Find where the given text appears and provide that cell's center as [X, Y] coordinate. 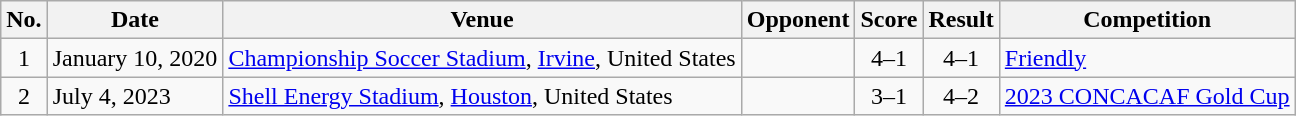
4–2 [961, 96]
Shell Energy Stadium, Houston, United States [482, 96]
2023 CONCACAF Gold Cup [1147, 96]
Date [135, 20]
Opponent [798, 20]
3–1 [889, 96]
July 4, 2023 [135, 96]
Venue [482, 20]
Result [961, 20]
Championship Soccer Stadium, Irvine, United States [482, 58]
1 [24, 58]
2 [24, 96]
Friendly [1147, 58]
Competition [1147, 20]
Score [889, 20]
January 10, 2020 [135, 58]
No. [24, 20]
